Return [X, Y] of the center of cell containing provided text 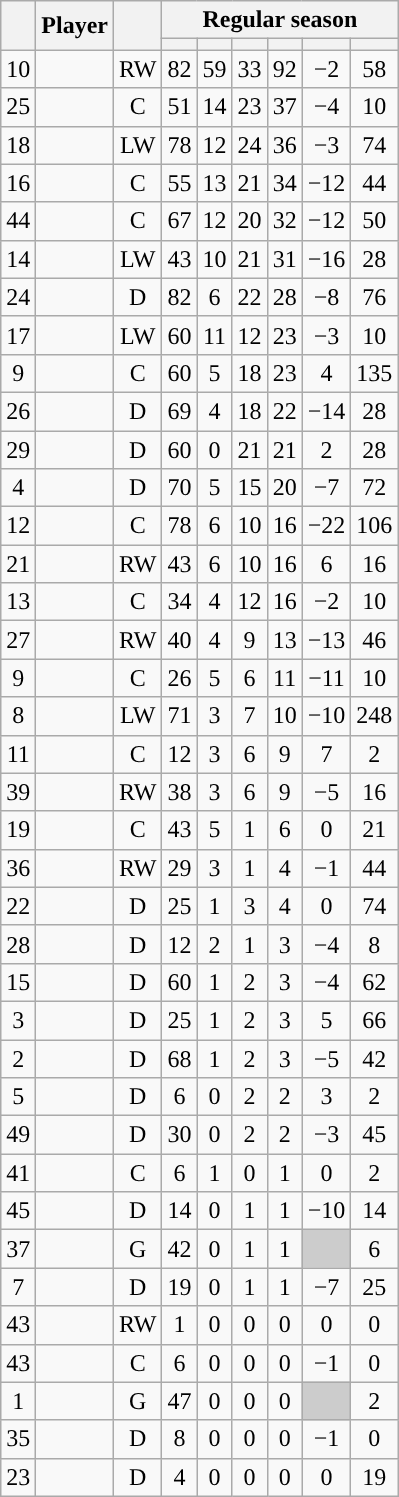
70 [180, 488]
−22 [326, 526]
−11 [326, 678]
47 [180, 1401]
248 [374, 716]
46 [374, 640]
66 [374, 1020]
62 [374, 982]
30 [180, 1135]
Player [75, 26]
40 [180, 640]
−14 [326, 411]
71 [180, 716]
49 [18, 1135]
69 [180, 411]
68 [180, 1059]
76 [374, 297]
27 [18, 640]
31 [284, 259]
135 [374, 373]
58 [374, 69]
59 [214, 69]
35 [18, 1439]
92 [284, 69]
−13 [326, 640]
−16 [326, 259]
51 [180, 107]
17 [18, 335]
Regular season [280, 20]
32 [284, 221]
41 [18, 1173]
50 [374, 221]
106 [374, 526]
33 [250, 69]
72 [374, 488]
−8 [326, 297]
39 [18, 792]
55 [180, 183]
38 [180, 792]
67 [180, 221]
